Detect which cell encompasses the target text, then output its (x, y) center coordinate. 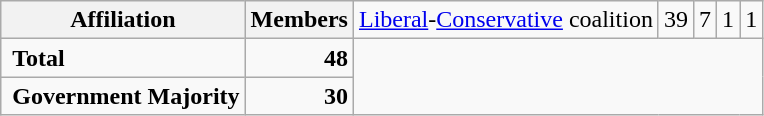
Affiliation (123, 20)
Members (299, 20)
7 (704, 20)
30 (299, 96)
Liberal-Conservative coalition (506, 20)
39 (676, 20)
48 (299, 58)
Government Majority (123, 96)
Total (123, 58)
